Return [X, Y] of the center of cell containing provided text 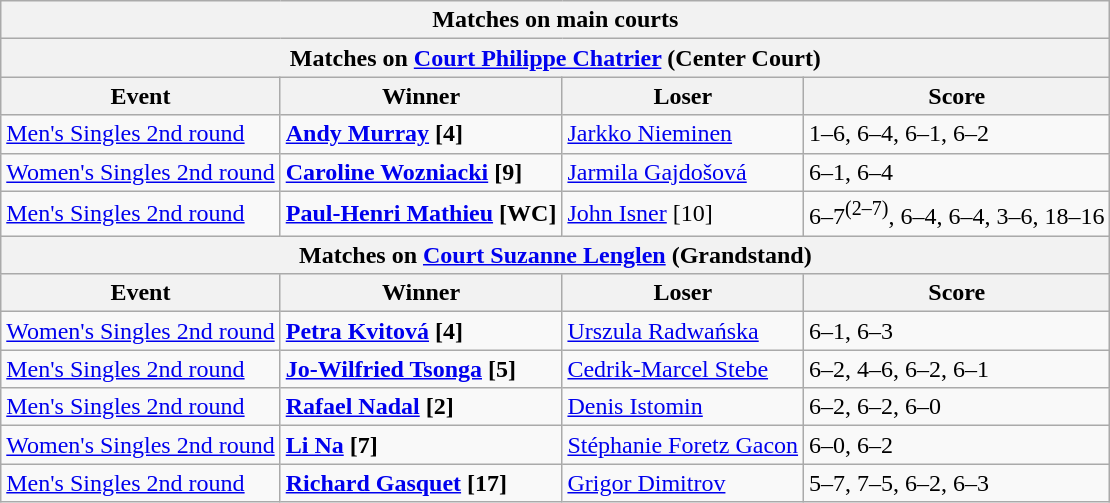
6–7(2–7), 6–4, 6–4, 3–6, 18–16 [957, 214]
Rafael Nadal [2] [421, 407]
Petra Kvitová [4] [421, 331]
Matches on Court Suzanne Lenglen (Grandstand) [556, 255]
Matches on Court Philippe Chatrier (Center Court) [556, 58]
Cedrik-Marcel Stebe [683, 369]
Li Na [7] [421, 445]
Urszula Radwańska [683, 331]
Jarkko Nieminen [683, 134]
Jarmila Gajdošová [683, 172]
6–2, 6–2, 6–0 [957, 407]
Stéphanie Foretz Gacon [683, 445]
Denis Istomin [683, 407]
Richard Gasquet [17] [421, 483]
1–6, 6–4, 6–1, 6–2 [957, 134]
6–1, 6–3 [957, 331]
6–0, 6–2 [957, 445]
Matches on main courts [556, 20]
Jo-Wilfried Tsonga [5] [421, 369]
6–1, 6–4 [957, 172]
Paul-Henri Mathieu [WC] [421, 214]
Grigor Dimitrov [683, 483]
6–2, 4–6, 6–2, 6–1 [957, 369]
Caroline Wozniacki [9] [421, 172]
John Isner [10] [683, 214]
Andy Murray [4] [421, 134]
5–7, 7–5, 6–2, 6–3 [957, 483]
